Return the [x, y] coordinate for the center point of the cell that contains the specified text.  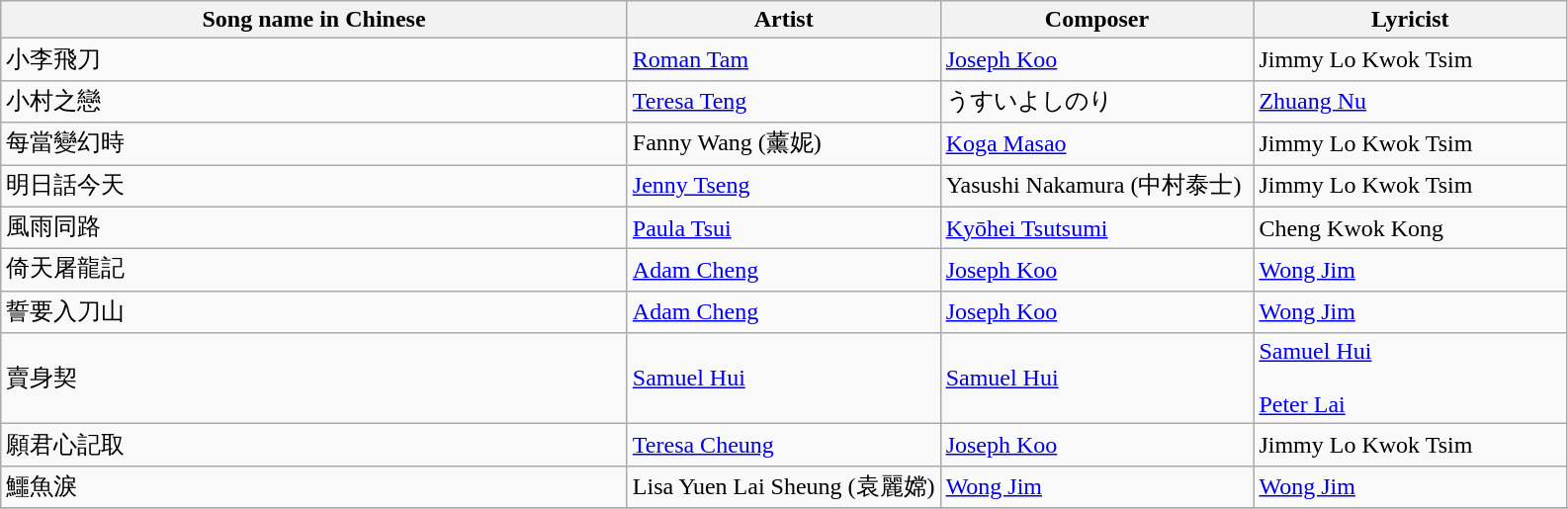
明日話今天 [314, 186]
Lisa Yuen Lai Sheung (袁麗嫦) [783, 486]
每當變幻時 [314, 144]
Koga Masao [1097, 144]
Artist [783, 20]
Lyricist [1410, 20]
Roman Tam [783, 59]
Samuel HuiPeter Lai [1410, 379]
Song name in Chinese [314, 20]
賣身契 [314, 379]
Kyōhei Tsutsumi [1097, 227]
Paula Tsui [783, 227]
小村之戀 [314, 101]
願君心記取 [314, 445]
Teresa Teng [783, 101]
小李飛刀 [314, 59]
風雨同路 [314, 227]
Teresa Cheung [783, 445]
Jenny Tseng [783, 186]
Fanny Wang (薰妮) [783, 144]
誓要入刀山 [314, 312]
Composer [1097, 20]
Cheng Kwok Kong [1410, 227]
Yasushi Nakamura (中村泰士) [1097, 186]
鱷魚淚 [314, 486]
倚天屠龍記 [314, 271]
うすいよしのり [1097, 101]
Zhuang Nu [1410, 101]
